Provide the [x, y] coordinate of the cell's center where the given text is located.  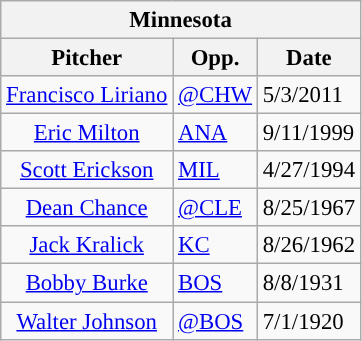
BOS [216, 283]
@CHW [216, 95]
Date [308, 58]
5/3/2011 [308, 95]
8/26/1962 [308, 245]
4/27/1994 [308, 170]
Minnesota [181, 20]
KC [216, 245]
Opp. [216, 58]
@BOS [216, 321]
ANA [216, 133]
@CLE [216, 208]
Jack Kralick [87, 245]
Scott Erickson [87, 170]
MIL [216, 170]
8/25/1967 [308, 208]
9/11/1999 [308, 133]
Francisco Liriano [87, 95]
8/8/1931 [308, 283]
Bobby Burke [87, 283]
7/1/1920 [308, 321]
Eric Milton [87, 133]
Walter Johnson [87, 321]
Pitcher [87, 58]
Dean Chance [87, 208]
